Provide the (x, y) coordinate of the cell's center where the given text is located.  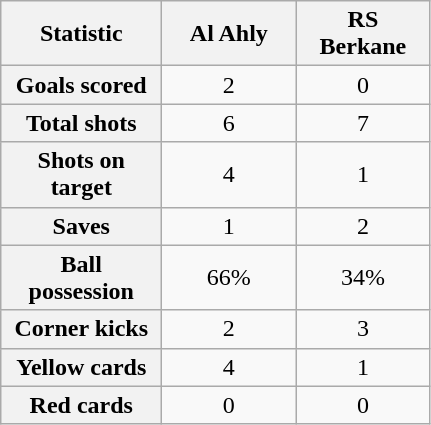
Corner kicks (82, 329)
RS Berkane (363, 34)
Al Ahly (229, 34)
Saves (82, 226)
Goals scored (82, 85)
Yellow cards (82, 367)
66% (229, 278)
3 (363, 329)
34% (363, 278)
Red cards (82, 405)
Total shots (82, 123)
6 (229, 123)
7 (363, 123)
Ball possession (82, 278)
Shots on target (82, 174)
Statistic (82, 34)
